Identify which cell holds the provided text, then report its (X, Y) central coordinate. 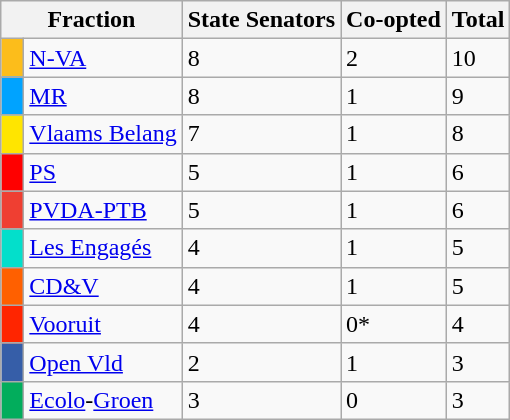
Total (478, 20)
Vlaams Belang (103, 134)
10 (478, 58)
PVDA-PTB (103, 210)
MR (103, 96)
9 (478, 96)
0 (394, 400)
Co-opted (394, 20)
7 (261, 134)
State Senators (261, 20)
0* (394, 324)
Open Vld (103, 362)
N-VA (103, 58)
Ecolo-Groen (103, 400)
CD&V (103, 286)
Vooruit (103, 324)
Fraction (92, 20)
PS (103, 172)
Les Engagés (103, 248)
